From the cell containing the given text, extract its center point as (X, Y) coordinate. 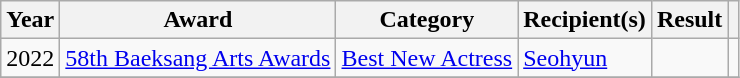
Award (198, 20)
Best New Actress (427, 58)
Year (30, 20)
Result (689, 20)
Seohyun (585, 58)
2022 (30, 58)
Recipient(s) (585, 20)
58th Baeksang Arts Awards (198, 58)
Category (427, 20)
